Extract the [x, y] coordinate from the center of the cell holding the provided text.  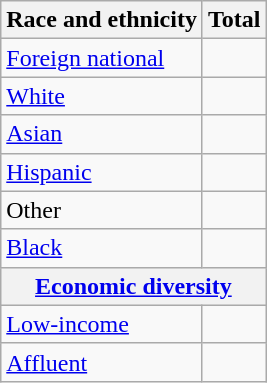
Other [102, 210]
Total [234, 20]
Economic diversity [134, 286]
Affluent [102, 362]
White [102, 96]
Foreign national [102, 58]
Low-income [102, 324]
Race and ethnicity [102, 20]
Asian [102, 134]
Black [102, 248]
Hispanic [102, 172]
